Return [x, y] of the center of cell containing provided text 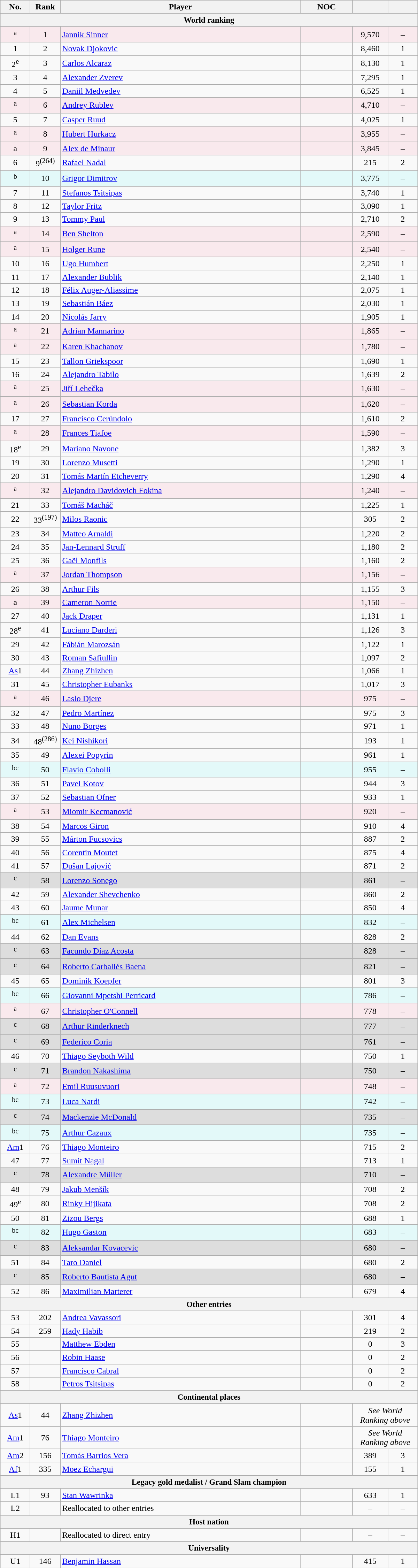
Matteo Arnaldi [180, 534]
Jan-Lennard Struff [180, 547]
1,630 [370, 389]
832 [370, 922]
1,865 [370, 331]
Dominik Koepfer [180, 981]
1,780 [370, 346]
Taro Daniel [180, 1262]
64 [45, 967]
7,295 [370, 78]
74 [45, 1117]
1,620 [370, 404]
L1 [15, 1495]
Luciano Darderi [180, 630]
World ranking [209, 20]
713 [370, 1161]
875 [370, 852]
2e [15, 63]
Ben Shelton [180, 234]
Player [180, 7]
Andrey Rublev [180, 105]
Am2 [15, 1455]
Cameron Norrie [180, 602]
2,590 [370, 234]
955 [370, 770]
18e [15, 449]
79 [45, 1189]
Rafael Nadal [180, 163]
77 [45, 1161]
No. [15, 7]
1,126 [370, 630]
Pavel Kotov [180, 784]
80 [45, 1204]
Roberto Bautista Agut [180, 1277]
Marcos Giron [180, 826]
Lorenzo Sonego [180, 880]
Christopher O'Connell [180, 1011]
86 [45, 1291]
Arthur Rinderknech [180, 1027]
156 [45, 1455]
1,066 [370, 671]
59 [45, 895]
748 [370, 1086]
Robin Haase [180, 1357]
Alexei Popyrin [180, 755]
2,140 [370, 277]
Nuno Borges [180, 726]
Sebastian Korda [180, 404]
81 [45, 1218]
146 [45, 1561]
389 [370, 1455]
742 [370, 1102]
1,160 [370, 560]
2,030 [370, 304]
Carlos Alcaraz [180, 63]
Alexander Shevchenko [180, 895]
Brandon Nakashima [180, 1071]
305 [370, 519]
70 [45, 1056]
4,025 [370, 120]
Facundo Díaz Acosta [180, 951]
68 [45, 1027]
777 [370, 1027]
Kei Nishikori [180, 741]
Andrea Vavassori [180, 1317]
3,775 [370, 178]
Sebastián Báez [180, 304]
1,240 [370, 491]
Lorenzo Musetti [180, 463]
887 [370, 839]
155 [370, 1469]
259 [45, 1331]
860 [370, 895]
Luca Nardi [180, 1102]
Jordan Thompson [180, 575]
202 [45, 1317]
Tallon Griekspoor [180, 361]
Grigor Dimitrov [180, 178]
Roberto Carballés Baena [180, 967]
Moez Echargui [180, 1469]
1,131 [370, 615]
Félix Auger-Aliassime [180, 290]
2,075 [370, 290]
944 [370, 784]
Alejandro Davidovich Fokina [180, 491]
75 [45, 1133]
8,130 [370, 63]
1,220 [370, 534]
2,710 [370, 219]
801 [370, 981]
6,525 [370, 91]
786 [370, 995]
Milos Raonic [180, 519]
65 [45, 981]
Alexandre Müller [180, 1175]
Alex Michelsen [180, 922]
Emil Ruusuvuori [180, 1086]
Jakub Menšík [180, 1189]
1,156 [370, 575]
Arthur Fils [180, 589]
Sebastian Ofner [180, 797]
Rank [45, 7]
18 [45, 290]
Corentin Moutet [180, 852]
Hubert Hurkacz [180, 134]
Alexander Bublik [180, 277]
Pedro Martínez [180, 713]
61 [45, 922]
961 [370, 755]
49e [15, 1204]
Hady Habib [180, 1331]
633 [370, 1495]
710 [370, 1175]
910 [370, 826]
Maximilian Marterer [180, 1291]
U1 [15, 1561]
Adrian Mannarino [180, 331]
Rinky Hijikata [180, 1204]
Universality [209, 1548]
3,090 [370, 206]
415 [370, 1561]
Giovanni Mpetshi Perricard [180, 995]
Hugo Gaston [180, 1232]
28e [15, 630]
3,740 [370, 193]
1,122 [370, 644]
Jiří Lehečka [180, 389]
b [15, 178]
Tomás Martín Etcheverry [180, 476]
9,570 [370, 34]
861 [370, 880]
971 [370, 726]
Reallocated to direct entry [180, 1535]
Márton Fucsovics [180, 839]
215 [370, 163]
L2 [15, 1508]
63 [45, 951]
Alex de Minaur [180, 148]
679 [370, 1291]
1,150 [370, 602]
67 [45, 1011]
193 [370, 741]
H1 [15, 1535]
Alejandro Tabilo [180, 374]
NOC [327, 7]
Roman Safiullin [180, 658]
Mackenzie McDonald [180, 1117]
715 [370, 1147]
Tomáš Macháč [180, 505]
Other entries [209, 1305]
72 [45, 1086]
Continental places [209, 1397]
920 [370, 811]
73 [45, 1102]
850 [370, 908]
Thiago Seyboth Wild [180, 1056]
Jack Draper [180, 615]
1,590 [370, 433]
761 [370, 1042]
871 [370, 866]
83 [45, 1248]
1,097 [370, 658]
Federico Coria [180, 1042]
Legacy gold medalist / Grand Slam champion [209, 1482]
Sumit Nagal [180, 1161]
Flavio Cobolli [180, 770]
66 [45, 995]
2,540 [370, 250]
48(286) [45, 741]
Ugo Humbert [180, 263]
78 [45, 1175]
Mariano Navone [180, 449]
Fábián Marozsán [180, 644]
Gaël Monfils [180, 560]
1,155 [370, 589]
Christopher Eubanks [180, 684]
Jaume Munar [180, 908]
Af1 [15, 1469]
Holger Rune [180, 250]
Nicolás Jarry [180, 317]
3,955 [370, 134]
Francisco Cabral [180, 1371]
8,460 [370, 49]
Dan Evans [180, 936]
Matthew Ebden [180, 1344]
Karen Khachanov [180, 346]
84 [45, 1262]
Novak Djokovic [180, 49]
933 [370, 797]
1,017 [370, 684]
Aleksandar Kovacevic [180, 1248]
1,225 [370, 505]
33(197) [45, 519]
Casper Ruud [180, 120]
93 [45, 1495]
Laslo Djere [180, 698]
Host nation [209, 1522]
60 [45, 908]
Taylor Fritz [180, 206]
Petros Tsitsipas [180, 1384]
4,710 [370, 105]
1,382 [370, 449]
Francisco Cerúndolo [180, 419]
3,845 [370, 148]
1,610 [370, 419]
2,250 [370, 263]
62 [45, 936]
71 [45, 1071]
301 [370, 1317]
778 [370, 1011]
Reallocated to other entries [180, 1508]
Dušan Lajović [180, 866]
Jannik Sinner [180, 34]
683 [370, 1232]
Zizou Bergs [180, 1218]
82 [45, 1232]
Stefanos Tsitsipas [180, 193]
Tommy Paul [180, 219]
688 [370, 1218]
Frances Tiafoe [180, 433]
28 [45, 433]
Alexander Zverev [180, 78]
1,639 [370, 374]
1,690 [370, 361]
Daniil Medvedev [180, 91]
1,180 [370, 547]
219 [370, 1331]
821 [370, 967]
9(264) [45, 163]
Miomir Kecmanović [180, 811]
335 [45, 1469]
Tomás Barrios Vera [180, 1455]
1,905 [370, 317]
85 [45, 1277]
Arthur Cazaux [180, 1133]
Stan Wawrinka [180, 1495]
69 [45, 1042]
Benjamin Hassan [180, 1561]
49 [45, 755]
